Return [x, y] of the center of cell containing provided text 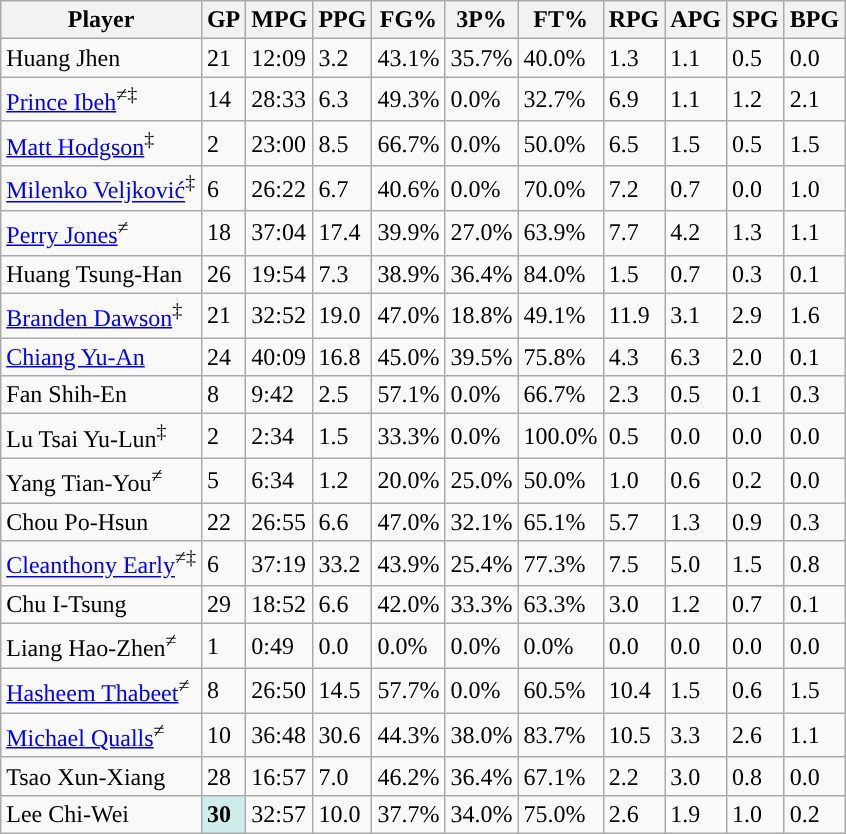
75.0% [560, 814]
7.7 [634, 234]
Matt Hodgson‡ [102, 144]
45.0% [408, 357]
19:54 [280, 274]
18 [223, 234]
57.7% [408, 690]
43.9% [408, 564]
67.1% [560, 776]
Huang Jhen [102, 58]
10.5 [634, 736]
10 [223, 736]
26 [223, 274]
1 [223, 646]
Branden Dawson‡ [102, 316]
26:50 [280, 690]
6:34 [280, 480]
23:00 [280, 144]
0.9 [756, 522]
10.0 [342, 814]
70.0% [560, 188]
2.9 [756, 316]
44.3% [408, 736]
3P% [482, 20]
7.0 [342, 776]
46.2% [408, 776]
32:57 [280, 814]
38.9% [408, 274]
3.2 [342, 58]
9:42 [280, 395]
Michael Qualls≠ [102, 736]
12:09 [280, 58]
63.9% [560, 234]
57.1% [408, 395]
6.7 [342, 188]
Lu Tsai Yu-Lun‡ [102, 436]
49.1% [560, 316]
2:34 [280, 436]
14.5 [342, 690]
16:57 [280, 776]
1.6 [814, 316]
11.9 [634, 316]
PPG [342, 20]
29 [223, 605]
19.0 [342, 316]
35.7% [482, 58]
3.3 [696, 736]
FG% [408, 20]
RPG [634, 20]
17.4 [342, 234]
26:22 [280, 188]
40.6% [408, 188]
30 [223, 814]
2.0 [756, 357]
5 [223, 480]
Huang Tsung-Han [102, 274]
24 [223, 357]
14 [223, 100]
28:33 [280, 100]
40.0% [560, 58]
Chou Po-Hsun [102, 522]
34.0% [482, 814]
65.1% [560, 522]
Chu I-Tsung [102, 605]
5.0 [696, 564]
0:49 [280, 646]
Hasheem Thabeet≠ [102, 690]
26:55 [280, 522]
4.2 [696, 234]
5.7 [634, 522]
16.8 [342, 357]
25.0% [482, 480]
Yang Tian-You≠ [102, 480]
FT% [560, 20]
83.7% [560, 736]
BPG [814, 20]
32.7% [560, 100]
38.0% [482, 736]
40:09 [280, 357]
42.0% [408, 605]
25.4% [482, 564]
Perry Jones≠ [102, 234]
43.1% [408, 58]
2.3 [634, 395]
10.4 [634, 690]
84.0% [560, 274]
Player [102, 20]
Tsao Xun-Xiang [102, 776]
7.5 [634, 564]
36:48 [280, 736]
30.6 [342, 736]
GP [223, 20]
2.1 [814, 100]
18.8% [482, 316]
2.5 [342, 395]
Chiang Yu-An [102, 357]
SPG [756, 20]
60.5% [560, 690]
Milenko Veljković‡ [102, 188]
49.3% [408, 100]
Fan Shih-En [102, 395]
22 [223, 522]
Lee Chi-Wei [102, 814]
37:19 [280, 564]
MPG [280, 20]
7.2 [634, 188]
28 [223, 776]
27.0% [482, 234]
33.2 [342, 564]
100.0% [560, 436]
37:04 [280, 234]
6.9 [634, 100]
75.8% [560, 357]
Liang Hao-Zhen≠ [102, 646]
63.3% [560, 605]
32.1% [482, 522]
1.9 [696, 814]
37.7% [408, 814]
20.0% [408, 480]
8.5 [342, 144]
32:52 [280, 316]
7.3 [342, 274]
39.9% [408, 234]
APG [696, 20]
39.5% [482, 357]
Prince Ibeh≠‡ [102, 100]
77.3% [560, 564]
3.1 [696, 316]
18:52 [280, 605]
6.5 [634, 144]
Cleanthony Early≠‡ [102, 564]
2.2 [634, 776]
4.3 [634, 357]
